Locate the cell with the specified text and output its [X, Y] center coordinate. 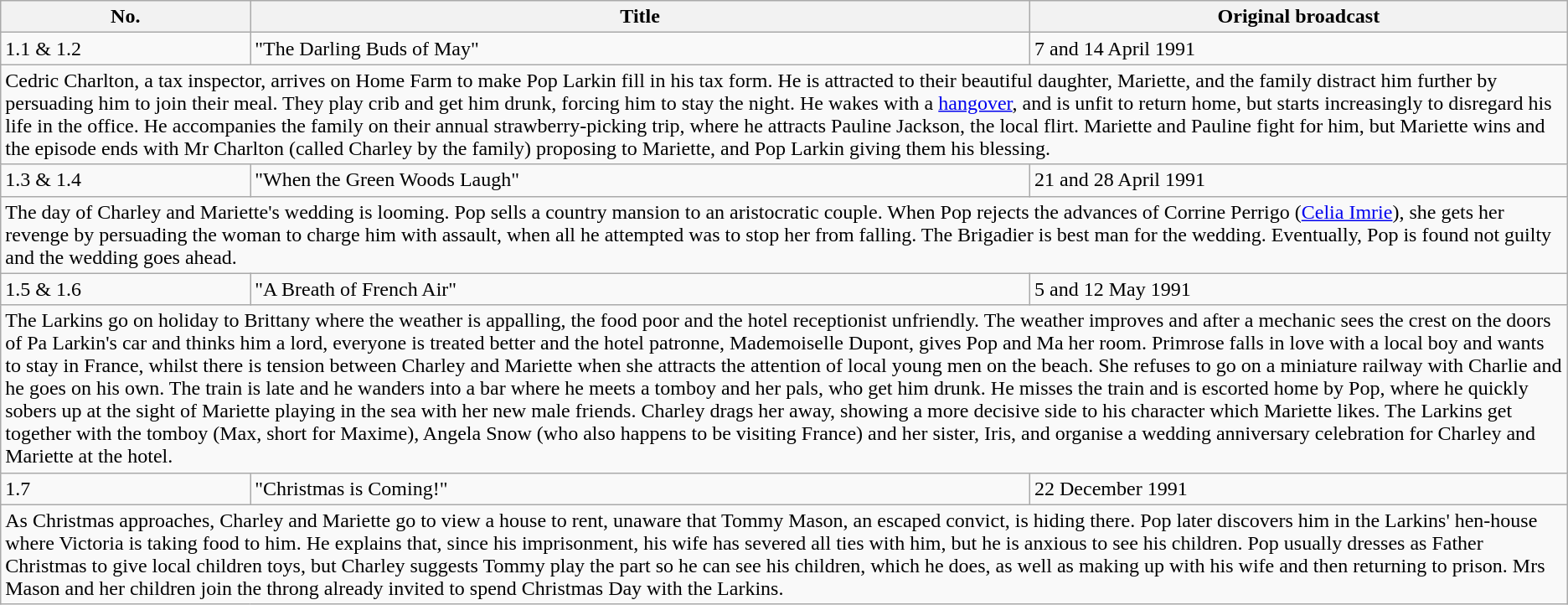
Original broadcast [1299, 17]
7 and 14 April 1991 [1299, 49]
5 and 12 May 1991 [1299, 289]
1.7 [126, 489]
1.1 & 1.2 [126, 49]
"The Darling Buds of May" [640, 49]
1.5 & 1.6 [126, 289]
"A Breath of French Air" [640, 289]
"When the Green Woods Laugh" [640, 180]
21 and 28 April 1991 [1299, 180]
22 December 1991 [1299, 489]
"Christmas is Coming!" [640, 489]
No. [126, 17]
Title [640, 17]
1.3 & 1.4 [126, 180]
